Pinpoint the cell where the given text exists, returning its [x, y] midpoint coordinate. 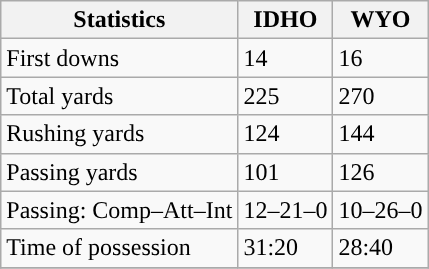
144 [380, 134]
WYO [380, 20]
101 [286, 172]
10–26–0 [380, 210]
14 [286, 58]
Total yards [120, 96]
Passing: Comp–Att–Int [120, 210]
Time of possession [120, 248]
Rushing yards [120, 134]
31:20 [286, 248]
Passing yards [120, 172]
225 [286, 96]
124 [286, 134]
First downs [120, 58]
270 [380, 96]
16 [380, 58]
Statistics [120, 20]
12–21–0 [286, 210]
IDHO [286, 20]
126 [380, 172]
28:40 [380, 248]
